Provide the [x, y] coordinate of the cell's center where the given text is located.  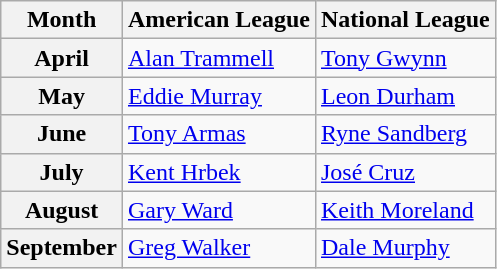
Dale Murphy [405, 248]
Keith Moreland [405, 210]
Greg Walker [218, 248]
National League [405, 20]
Alan Trammell [218, 58]
Leon Durham [405, 96]
May [62, 96]
Month [62, 20]
José Cruz [405, 172]
July [62, 172]
April [62, 58]
Ryne Sandberg [405, 134]
Gary Ward [218, 210]
September [62, 248]
Eddie Murray [218, 96]
Tony Armas [218, 134]
American League [218, 20]
August [62, 210]
June [62, 134]
Kent Hrbek [218, 172]
Tony Gwynn [405, 58]
